For the text-containing cell, return its midpoint in (x, y) coordinate format. 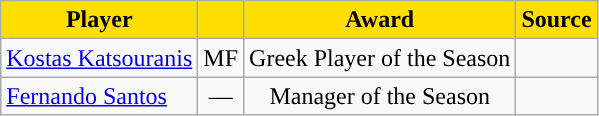
Kostas Katsouranis (100, 58)
Award (380, 20)
Greek Player of the Season (380, 58)
MF (221, 58)
Manager of the Season (380, 96)
— (221, 96)
Player (100, 20)
Source (556, 20)
Fernando Santos (100, 96)
